Output the (x, y) coordinate of the center of the cell containing the given text.  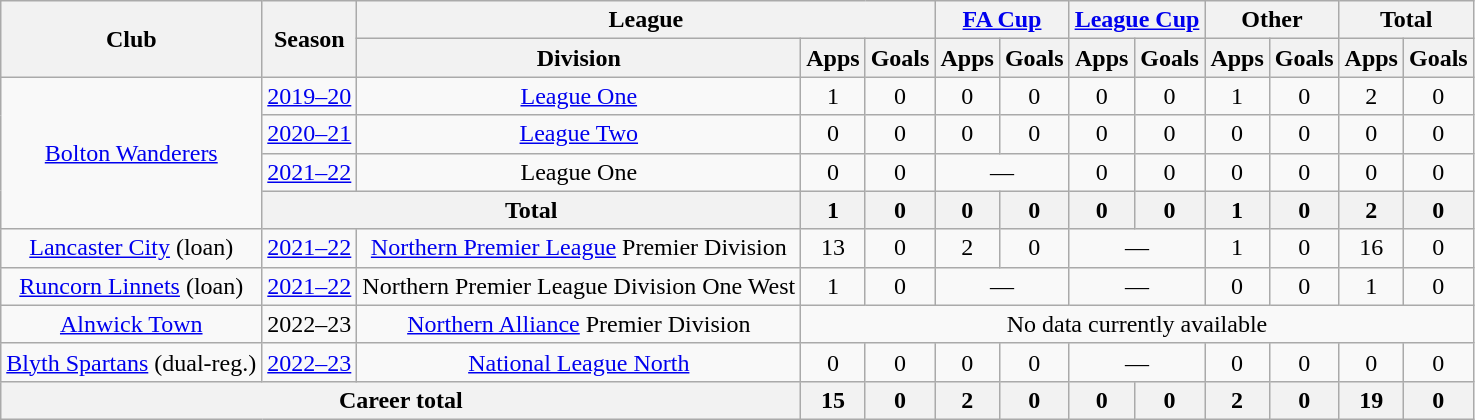
Other (1272, 20)
No data currently available (1137, 324)
13 (833, 248)
National League North (579, 362)
League Cup (1137, 20)
League (646, 20)
2020–21 (310, 134)
Lancaster City (loan) (132, 248)
16 (1371, 248)
Alnwick Town (132, 324)
League Two (579, 134)
FA Cup (1002, 20)
Bolton Wanderers (132, 153)
Runcorn Linnets (loan) (132, 286)
15 (833, 400)
Northern Premier League Division One West (579, 286)
Season (310, 39)
2019–20 (310, 96)
Career total (401, 400)
Blyth Spartans (dual-reg.) (132, 362)
Club (132, 39)
19 (1371, 400)
Northern Premier League Premier Division (579, 248)
Division (579, 58)
Northern Alliance Premier Division (579, 324)
